Identify which cell holds the provided text, then report its [X, Y] central coordinate. 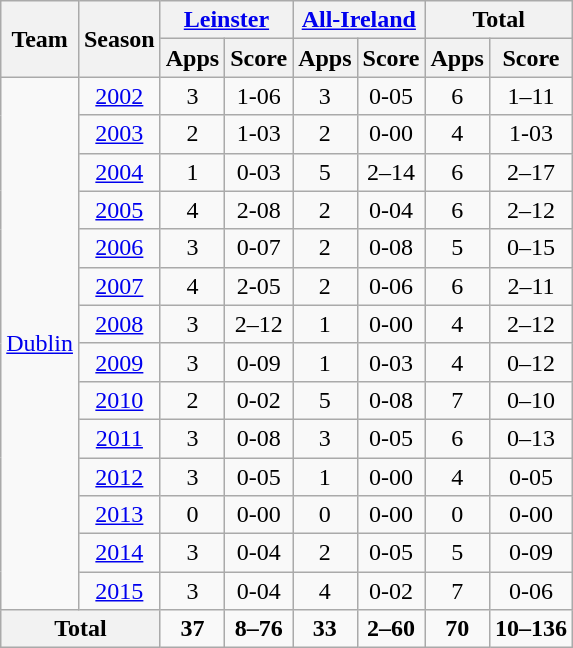
All-Ireland [359, 20]
2015 [119, 591]
1–11 [530, 96]
Leinster [226, 20]
2008 [119, 324]
33 [325, 629]
0–15 [530, 248]
Team [40, 39]
2014 [119, 553]
Dublin [40, 344]
2003 [119, 134]
2007 [119, 286]
2002 [119, 96]
10–136 [530, 629]
Season [119, 39]
2–17 [530, 172]
0-07 [259, 248]
2011 [119, 438]
2–14 [391, 172]
2012 [119, 477]
1-06 [259, 96]
2006 [119, 248]
2009 [119, 362]
8–76 [259, 629]
0–10 [530, 400]
37 [192, 629]
2-08 [259, 210]
2-05 [259, 286]
2–60 [391, 629]
2005 [119, 210]
70 [457, 629]
2–11 [530, 286]
0–13 [530, 438]
2010 [119, 400]
2013 [119, 515]
2004 [119, 172]
0–12 [530, 362]
